Provide the [x, y] coordinate of the cell's center where the given text is located.  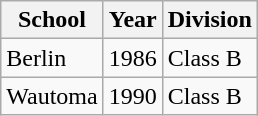
School [52, 20]
Year [132, 20]
1986 [132, 58]
Berlin [52, 58]
Wautoma [52, 96]
Division [210, 20]
1990 [132, 96]
